Determine the [X, Y] coordinate at the center of the cell enclosing the given text.  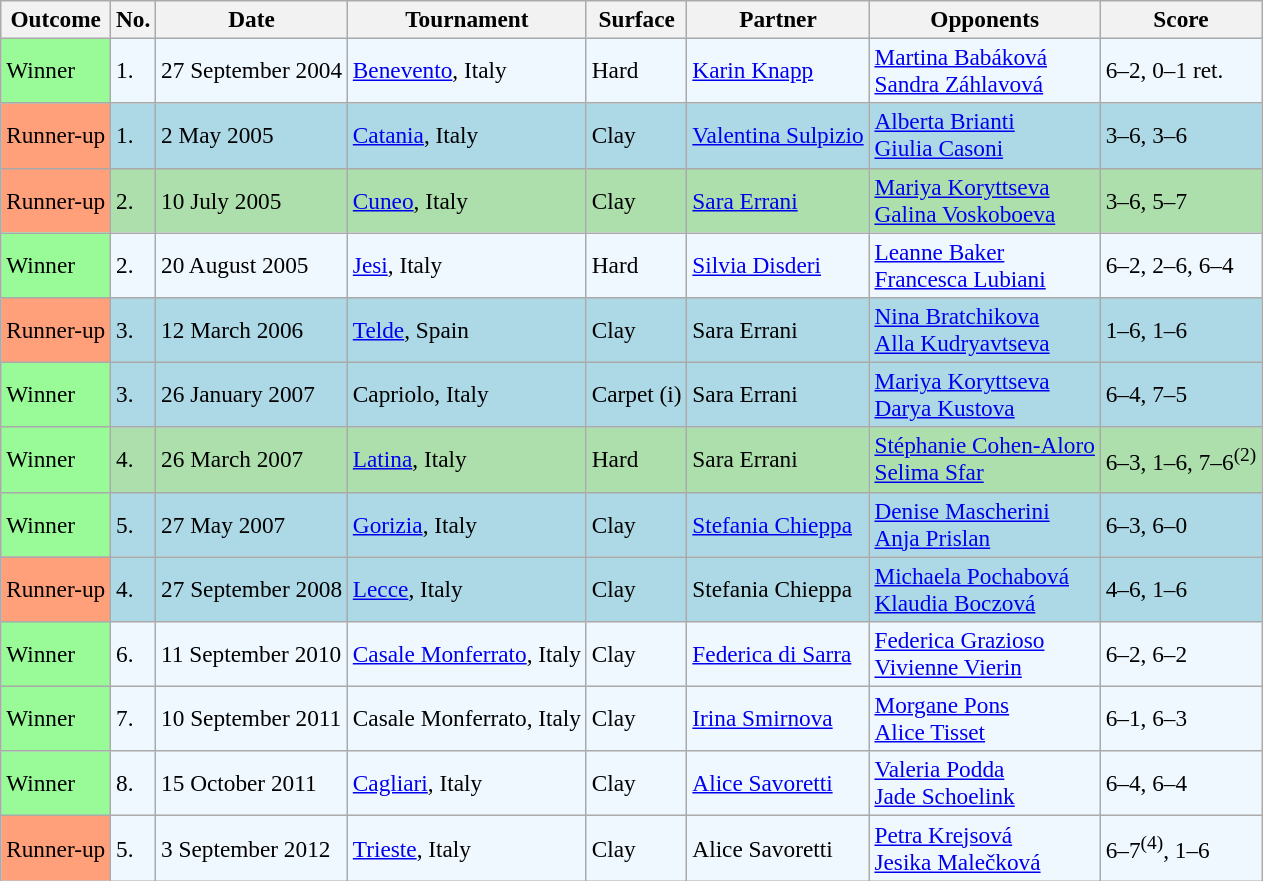
Catania, Italy [466, 136]
Trieste, Italy [466, 848]
Surface [636, 19]
Cuneo, Italy [466, 200]
6–2, 6–2 [1180, 654]
26 March 2007 [252, 460]
Valeria Podda Jade Schoelink [984, 784]
Cagliari, Italy [466, 784]
6–4, 6–4 [1180, 784]
Petra Krejsová Jesika Malečková [984, 848]
Stéphanie Cohen-Aloro Selima Sfar [984, 460]
6–3, 1–6, 7–6(2) [1180, 460]
Outcome [56, 19]
3–6, 3–6 [1180, 136]
3 September 2012 [252, 848]
Denise Mascherini Anja Prislan [984, 524]
4–6, 1–6 [1180, 588]
6–1, 6–3 [1180, 718]
Alberta Brianti Giulia Casoni [984, 136]
Carpet (i) [636, 394]
6. [134, 654]
6–2, 0–1 ret. [1180, 70]
Tournament [466, 19]
Gorizia, Italy [466, 524]
Partner [778, 19]
Nina Bratchikova Alla Kudryavtseva [984, 330]
Score [1180, 19]
Benevento, Italy [466, 70]
Date [252, 19]
No. [134, 19]
Karin Knapp [778, 70]
27 May 2007 [252, 524]
2 May 2005 [252, 136]
Irina Smirnova [778, 718]
Opponents [984, 19]
1–6, 1–6 [1180, 330]
Federica di Sarra [778, 654]
8. [134, 784]
6–7(4), 1–6 [1180, 848]
Telde, Spain [466, 330]
Leanne Baker Francesca Lubiani [984, 264]
Silvia Disderi [778, 264]
6–3, 6–0 [1180, 524]
6–2, 2–6, 6–4 [1180, 264]
20 August 2005 [252, 264]
Capriolo, Italy [466, 394]
Morgane Pons Alice Tisset [984, 718]
Jesi, Italy [466, 264]
Michaela Pochabová Klaudia Boczová [984, 588]
12 March 2006 [252, 330]
Federica Grazioso Vivienne Vierin [984, 654]
27 September 2008 [252, 588]
15 October 2011 [252, 784]
26 January 2007 [252, 394]
6–4, 7–5 [1180, 394]
Mariya Koryttseva Darya Kustova [984, 394]
10 July 2005 [252, 200]
Mariya Koryttseva Galina Voskoboeva [984, 200]
11 September 2010 [252, 654]
Lecce, Italy [466, 588]
7. [134, 718]
10 September 2011 [252, 718]
Valentina Sulpizio [778, 136]
Martina Babáková Sandra Záhlavová [984, 70]
27 September 2004 [252, 70]
Latina, Italy [466, 460]
3–6, 5–7 [1180, 200]
